Output the (x, y) coordinate of the center of the cell containing the given text.  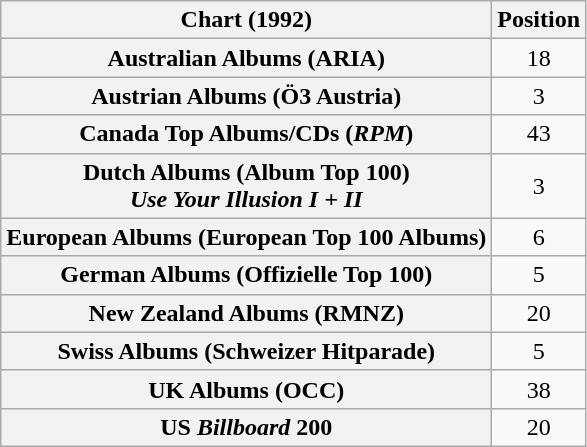
European Albums (European Top 100 Albums) (246, 237)
43 (539, 134)
Austrian Albums (Ö3 Austria) (246, 96)
Chart (1992) (246, 20)
New Zealand Albums (RMNZ) (246, 313)
Swiss Albums (Schweizer Hitparade) (246, 351)
18 (539, 58)
Australian Albums (ARIA) (246, 58)
Position (539, 20)
6 (539, 237)
German Albums (Offizielle Top 100) (246, 275)
US Billboard 200 (246, 427)
38 (539, 389)
UK Albums (OCC) (246, 389)
Dutch Albums (Album Top 100)Use Your Illusion I + II (246, 186)
Canada Top Albums/CDs (RPM) (246, 134)
